Find where the given text appears and provide that cell's center as [x, y] coordinate. 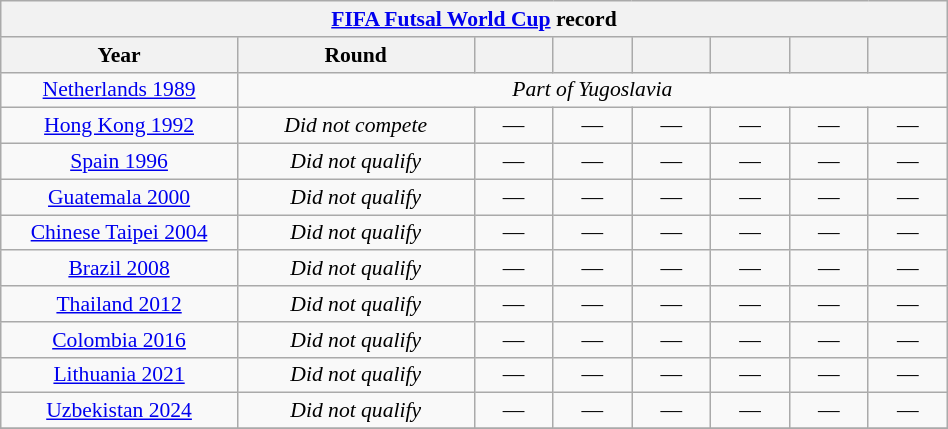
Round [356, 55]
Spain 1996 [120, 162]
Year [120, 55]
FIFA Futsal World Cup record [474, 19]
Uzbekistan 2024 [120, 411]
Hong Kong 1992 [120, 126]
Netherlands 1989 [120, 90]
Chinese Taipei 2004 [120, 233]
Lithuania 2021 [120, 375]
Thailand 2012 [120, 304]
Did not compete [356, 126]
Guatemala 2000 [120, 197]
Colombia 2016 [120, 340]
Part of Yugoslavia [592, 90]
Brazil 2008 [120, 269]
